Find where the given text appears and provide that cell's center as (X, Y) coordinate. 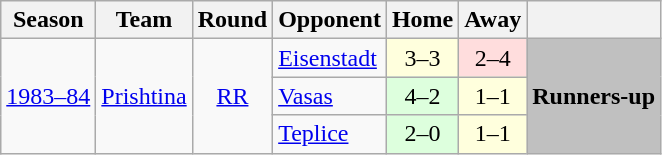
Teplice (330, 134)
4–2 (422, 96)
2–0 (422, 134)
Home (422, 20)
Eisenstadt (330, 58)
Vasas (330, 96)
Opponent (330, 20)
2–4 (493, 58)
3–3 (422, 58)
Round (232, 20)
Prishtina (144, 96)
RR (232, 96)
Away (493, 20)
1983–84 (48, 96)
Season (48, 20)
Runners-up (594, 96)
Team (144, 20)
